Determine the [x, y] coordinate at the center of the cell enclosing the given text.  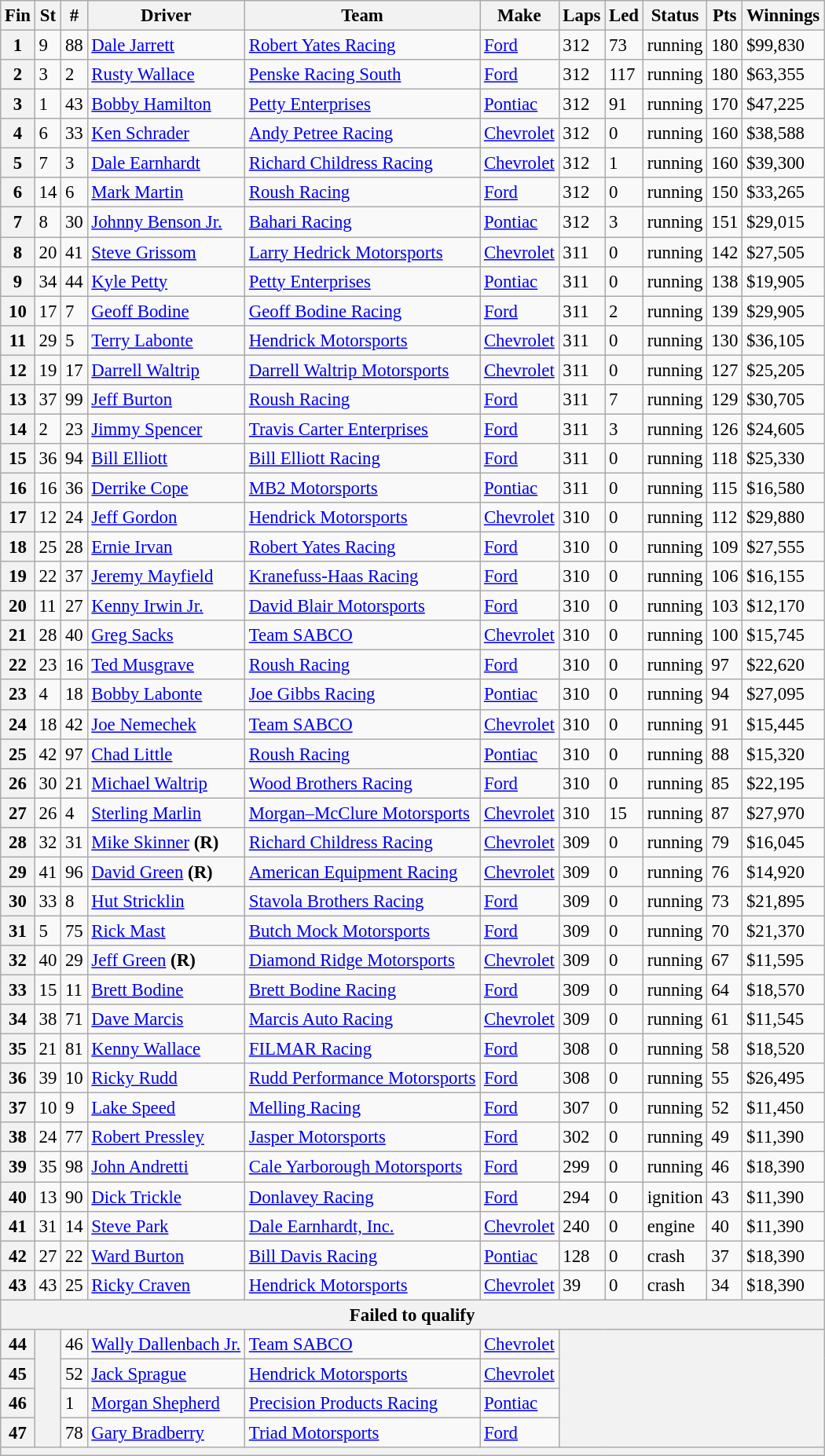
Derrike Cope [166, 488]
Morgan Shepherd [166, 1403]
Morgan–McClure Motorsports [361, 813]
$21,895 [783, 902]
$29,880 [783, 518]
302 [581, 1138]
$25,205 [783, 370]
Rusty Wallace [166, 75]
85 [724, 783]
Bill Elliott [166, 459]
$27,970 [783, 813]
Bill Elliott Racing [361, 459]
117 [624, 75]
$19,905 [783, 281]
Ernie Irvan [166, 547]
Sterling Marlin [166, 813]
76 [724, 872]
$26,495 [783, 1078]
$21,370 [783, 931]
MB2 Motorsports [361, 488]
Mark Martin [166, 192]
$16,045 [783, 843]
Penske Racing South [361, 75]
Greg Sacks [166, 635]
55 [724, 1078]
$29,015 [783, 222]
Dale Earnhardt, Inc. [361, 1226]
Dick Trickle [166, 1197]
Rick Mast [166, 931]
$12,170 [783, 606]
Hut Stricklin [166, 902]
Stavola Brothers Racing [361, 902]
$22,620 [783, 665]
Darrell Waltrip Motorsports [361, 370]
Johnny Benson Jr. [166, 222]
130 [724, 340]
$33,265 [783, 192]
$22,195 [783, 783]
Wood Brothers Racing [361, 783]
$15,745 [783, 635]
87 [724, 813]
$16,580 [783, 488]
100 [724, 635]
115 [724, 488]
Ricky Craven [166, 1285]
$18,520 [783, 1049]
Lake Speed [166, 1108]
$38,588 [783, 134]
294 [581, 1197]
$15,320 [783, 754]
American Equipment Racing [361, 872]
$15,445 [783, 724]
71 [74, 1019]
Kranefuss-Haas Racing [361, 576]
David Blair Motorsports [361, 606]
126 [724, 429]
142 [724, 252]
109 [724, 547]
118 [724, 459]
Terry Labonte [166, 340]
Donlavey Racing [361, 1197]
$63,355 [783, 75]
Dave Marcis [166, 1019]
Joe Gibbs Racing [361, 695]
Ted Musgrave [166, 665]
77 [74, 1138]
139 [724, 311]
Driver [166, 16]
103 [724, 606]
Melling Racing [361, 1108]
engine [674, 1226]
$27,555 [783, 547]
75 [74, 931]
Jeremy Mayfield [166, 576]
64 [724, 990]
$24,605 [783, 429]
112 [724, 518]
67 [724, 960]
Ward Burton [166, 1256]
Kenny Wallace [166, 1049]
61 [724, 1019]
Bobby Hamilton [166, 104]
Travis Carter Enterprises [361, 429]
Wally Dallenbach Jr. [166, 1344]
$11,595 [783, 960]
Michael Waltrip [166, 783]
Larry Hedrick Motorsports [361, 252]
FILMAR Racing [361, 1049]
99 [74, 400]
129 [724, 400]
Andy Petree Racing [361, 134]
$99,830 [783, 46]
Mike Skinner (R) [166, 843]
$27,505 [783, 252]
45 [18, 1374]
Jasper Motorsports [361, 1138]
John Andretti [166, 1167]
106 [724, 576]
Rudd Performance Motorsports [361, 1078]
$29,905 [783, 311]
$30,705 [783, 400]
Make [519, 16]
151 [724, 222]
58 [724, 1049]
49 [724, 1138]
Team [361, 16]
Pts [724, 16]
240 [581, 1226]
Jack Sprague [166, 1374]
Marcis Auto Racing [361, 1019]
Triad Motorsports [361, 1432]
# [74, 16]
170 [724, 104]
$11,545 [783, 1019]
307 [581, 1108]
Led [624, 16]
$47,225 [783, 104]
81 [74, 1049]
Jeff Green (R) [166, 960]
150 [724, 192]
79 [724, 843]
$14,920 [783, 872]
Kyle Petty [166, 281]
$27,095 [783, 695]
Steve Grissom [166, 252]
127 [724, 370]
Jimmy Spencer [166, 429]
47 [18, 1432]
98 [74, 1167]
Gary Bradberry [166, 1432]
Geoff Bodine [166, 311]
$36,105 [783, 340]
Jeff Gordon [166, 518]
90 [74, 1197]
Robert Pressley [166, 1138]
96 [74, 872]
$18,570 [783, 990]
Geoff Bodine Racing [361, 311]
Bobby Labonte [166, 695]
Jeff Burton [166, 400]
Precision Products Racing [361, 1403]
Darrell Waltrip [166, 370]
70 [724, 931]
Ricky Rudd [166, 1078]
Cale Yarborough Motorsports [361, 1167]
299 [581, 1167]
Diamond Ridge Motorsports [361, 960]
$39,300 [783, 163]
Fin [18, 16]
128 [581, 1256]
78 [74, 1432]
David Green (R) [166, 872]
Laps [581, 16]
Kenny Irwin Jr. [166, 606]
Failed to qualify [412, 1315]
$11,450 [783, 1108]
Winnings [783, 16]
Status [674, 16]
Brett Bodine Racing [361, 990]
Bahari Racing [361, 222]
Brett Bodine [166, 990]
$25,330 [783, 459]
Ken Schrader [166, 134]
Butch Mock Motorsports [361, 931]
Bill Davis Racing [361, 1256]
ignition [674, 1197]
Steve Park [166, 1226]
Dale Earnhardt [166, 163]
138 [724, 281]
St [47, 16]
Chad Little [166, 754]
Joe Nemechek [166, 724]
$16,155 [783, 576]
Dale Jarrett [166, 46]
